Locate the cell with the specified text and output its [x, y] center coordinate. 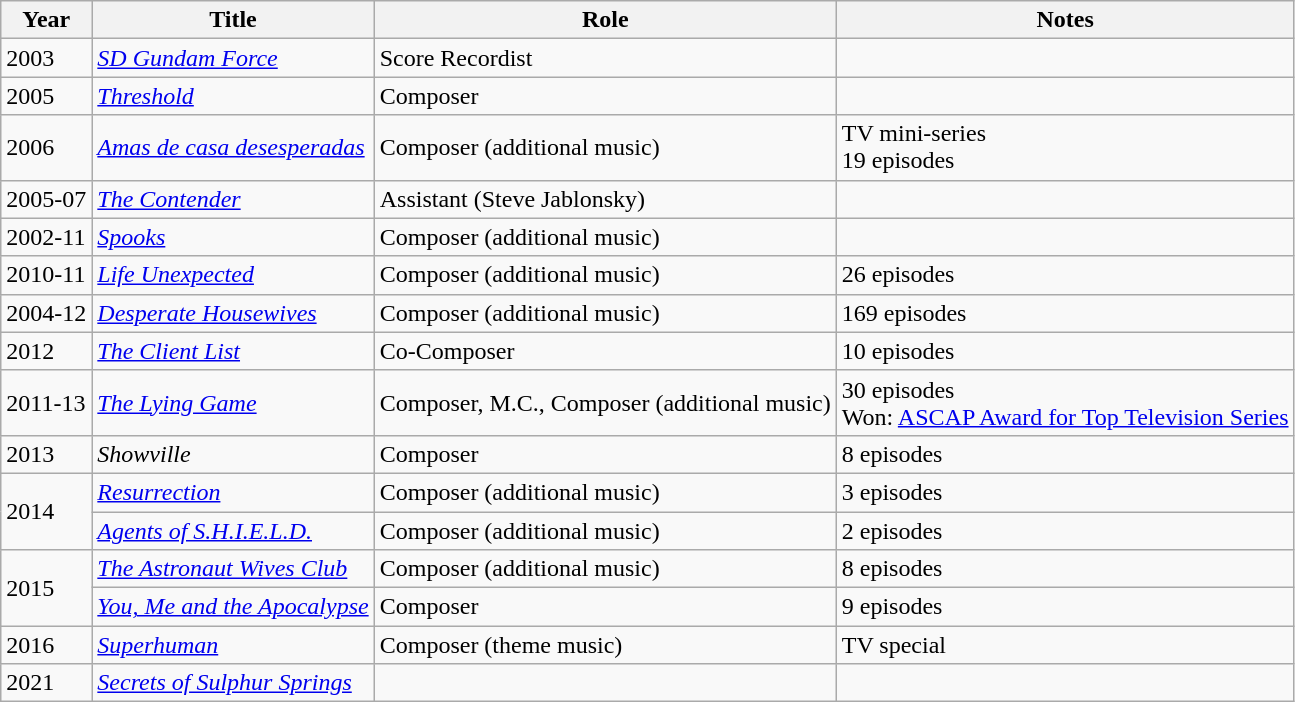
The Contender [233, 199]
2 episodes [1065, 531]
Life Unexpected [233, 275]
TV mini-series19 episodes [1065, 148]
Desperate Housewives [233, 313]
Secrets of Sulphur Springs [233, 683]
Title [233, 20]
The Client List [233, 351]
2005-07 [46, 199]
Superhuman [233, 645]
2015 [46, 588]
2013 [46, 454]
10 episodes [1065, 351]
You, Me and the Apocalypse [233, 607]
2012 [46, 351]
2016 [46, 645]
169 episodes [1065, 313]
Threshold [233, 96]
3 episodes [1065, 492]
30 episodesWon: ASCAP Award for Top Television Series [1065, 402]
Score Recordist [605, 58]
2021 [46, 683]
26 episodes [1065, 275]
Agents of S.H.I.E.L.D. [233, 531]
Showville [233, 454]
2011-13 [46, 402]
The Lying Game [233, 402]
Assistant (Steve Jablonsky) [605, 199]
9 episodes [1065, 607]
2006 [46, 148]
SD Gundam Force [233, 58]
Amas de casa desesperadas [233, 148]
Composer, M.C., Composer (additional music) [605, 402]
2014 [46, 511]
Resurrection [233, 492]
Spooks [233, 237]
2004-12 [46, 313]
2010-11 [46, 275]
Role [605, 20]
2005 [46, 96]
Year [46, 20]
Notes [1065, 20]
TV special [1065, 645]
Composer (theme music) [605, 645]
2003 [46, 58]
Co-Composer [605, 351]
2002-11 [46, 237]
The Astronaut Wives Club [233, 569]
